For the text-containing cell, return its midpoint in [X, Y] coordinate format. 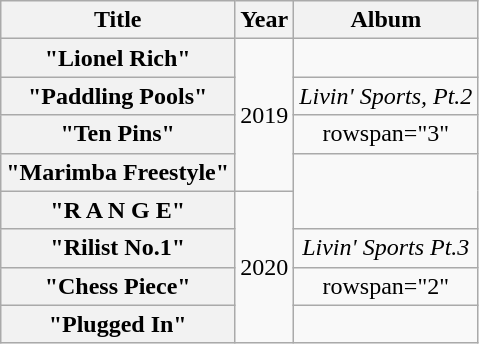
"Chess Piece" [118, 286]
"Rilist No.1" [118, 248]
"R A N G E" [118, 210]
Livin' Sports Pt.3 [386, 248]
"Marimba Freestyle" [118, 172]
"Paddling Pools" [118, 96]
2019 [264, 115]
Title [118, 20]
rowspan="2" [386, 286]
Year [264, 20]
Album [386, 20]
"Plugged In" [118, 324]
"Lionel Rich" [118, 58]
2020 [264, 267]
"Ten Pins" [118, 134]
Livin' Sports, Pt.2 [386, 96]
rowspan="3" [386, 134]
